Detect which cell encompasses the target text, then output its (X, Y) center coordinate. 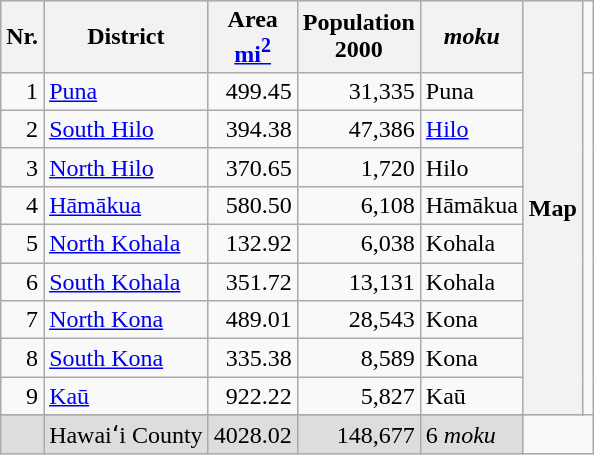
335.38 (252, 358)
47,386 (358, 129)
13,131 (358, 282)
7 (22, 320)
351.72 (252, 282)
28,543 (358, 320)
394.38 (252, 129)
South Kohala (126, 282)
North Kona (126, 320)
4 (22, 205)
Population2000 (358, 37)
5,827 (358, 396)
3 (22, 167)
5 (22, 244)
moku (472, 37)
148,677 (358, 435)
9 (22, 396)
4028.02 (252, 435)
31,335 (358, 91)
132.92 (252, 244)
8,589 (358, 358)
Map (552, 208)
Areami2 (252, 37)
2 (22, 129)
922.22 (252, 396)
489.01 (252, 320)
6 moku (472, 435)
370.65 (252, 167)
6,108 (358, 205)
1 (22, 91)
6,038 (358, 244)
8 (22, 358)
North Kohala (126, 244)
580.50 (252, 205)
1,720 (358, 167)
Hawaiʻi County (126, 435)
499.45 (252, 91)
Nr. (22, 37)
South Kona (126, 358)
6 (22, 282)
District (126, 37)
North Hilo (126, 167)
South Hilo (126, 129)
